Extract the [x, y] coordinate from the center of the cell holding the provided text.  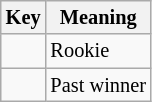
Key [24, 17]
Meaning [98, 17]
Rookie [98, 51]
Past winner [98, 85]
